Extract the [X, Y] coordinate from the center of the cell holding the provided text.  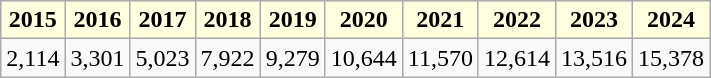
2020 [364, 20]
2,114 [33, 58]
5,023 [162, 58]
12,614 [516, 58]
10,644 [364, 58]
9,279 [292, 58]
2018 [228, 20]
13,516 [594, 58]
2022 [516, 20]
3,301 [98, 58]
11,570 [440, 58]
2017 [162, 20]
2023 [594, 20]
2021 [440, 20]
15,378 [672, 58]
2019 [292, 20]
2015 [33, 20]
2016 [98, 20]
7,922 [228, 58]
2024 [672, 20]
